Capture the cell that displays the provided text and extract its [X, Y] central coordinate. 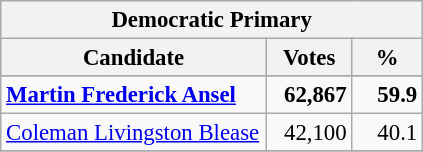
42,100 [309, 133]
40.1 [388, 133]
Votes [309, 58]
Martin Frederick Ansel [134, 95]
Democratic Primary [212, 20]
% [388, 58]
59.9 [388, 95]
Candidate [134, 58]
Coleman Livingston Blease [134, 133]
62,867 [309, 95]
